Detect which cell encompasses the target text, then output its [x, y] center coordinate. 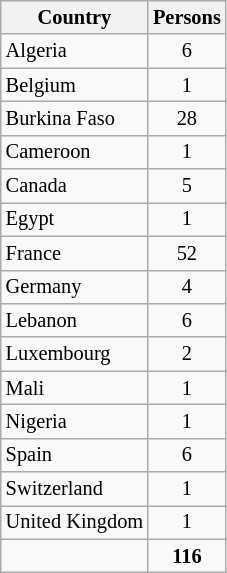
Luxembourg [74, 354]
Switzerland [74, 489]
Germany [74, 287]
Persons [187, 17]
France [74, 253]
5 [187, 186]
Canada [74, 186]
Nigeria [74, 421]
4 [187, 287]
Egypt [74, 219]
28 [187, 118]
United Kingdom [74, 522]
Burkina Faso [74, 118]
Algeria [74, 51]
52 [187, 253]
Belgium [74, 85]
Mali [74, 388]
2 [187, 354]
Lebanon [74, 320]
116 [187, 556]
Cameroon [74, 152]
Country [74, 17]
Spain [74, 455]
